For the text-containing cell, return its midpoint in (x, y) coordinate format. 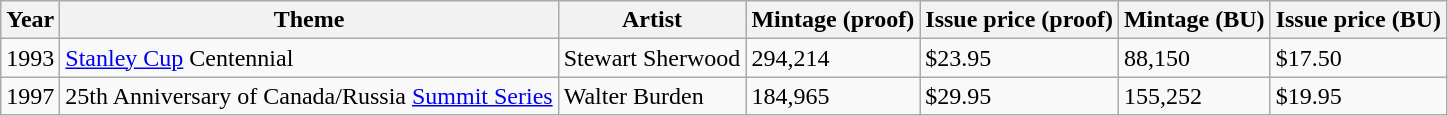
294,214 (833, 58)
Mintage (proof) (833, 20)
Year (30, 20)
$29.95 (1020, 96)
Issue price (BU) (1358, 20)
$17.50 (1358, 58)
1993 (30, 58)
Artist (652, 20)
155,252 (1194, 96)
Stewart Sherwood (652, 58)
Theme (309, 20)
Mintage (BU) (1194, 20)
Stanley Cup Centennial (309, 58)
$23.95 (1020, 58)
Issue price (proof) (1020, 20)
88,150 (1194, 58)
184,965 (833, 96)
25th Anniversary of Canada/Russia Summit Series (309, 96)
Walter Burden (652, 96)
1997 (30, 96)
$19.95 (1358, 96)
